Return (x, y) of the center of cell containing provided text 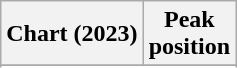
Chart (2023) (72, 34)
Peakposition (189, 34)
